Find where the given text appears and provide that cell's center as [x, y] coordinate. 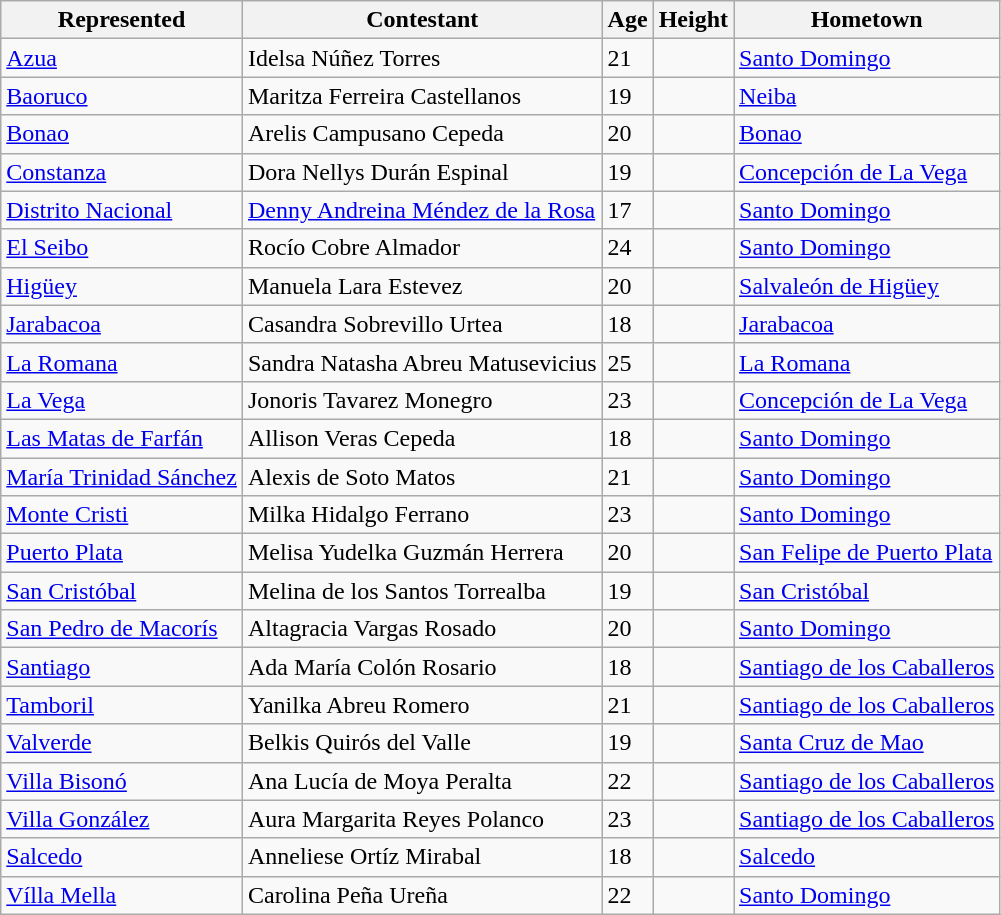
Monte Cristi [122, 515]
Age [628, 20]
El Seibo [122, 248]
La Vega [122, 400]
Allison Veras Cepeda [422, 438]
Hometown [867, 20]
Valverde [122, 743]
Alexis de Soto Matos [422, 477]
María Trinidad Sánchez [122, 477]
Height [693, 20]
Carolina Peña Ureña [422, 895]
San Pedro de Macorís [122, 629]
17 [628, 210]
25 [628, 362]
Altagracia Vargas Rosado [422, 629]
Casandra Sobrevillo Urtea [422, 324]
Villa González [122, 819]
San Felipe de Puerto Plata [867, 553]
Las Matas de Farfán [122, 438]
Azua [122, 58]
Rocío Cobre Almador [422, 248]
Neiba [867, 96]
Salvaleón de Higüey [867, 286]
Santa Cruz de Mao [867, 743]
Anneliese Ortíz Mirabal [422, 857]
Sandra Natasha Abreu Matusevicius [422, 362]
Milka Hidalgo Ferrano [422, 515]
Distrito Nacional [122, 210]
Villa Bisonó [122, 781]
Melina de los Santos Torrealba [422, 591]
Arelis Campusano Cepeda [422, 134]
Ada María Colón Rosario [422, 667]
Dora Nellys Durán Espinal [422, 172]
Puerto Plata [122, 553]
Aura Margarita Reyes Polanco [422, 819]
24 [628, 248]
Idelsa Núñez Torres [422, 58]
Baoruco [122, 96]
Manuela Lara Estevez [422, 286]
Denny Andreina Méndez de la Rosa [422, 210]
Ana Lucía de Moya Peralta [422, 781]
Constanza [122, 172]
Vílla Mella [122, 895]
Tamboril [122, 705]
Santiago [122, 667]
Melisa Yudelka Guzmán Herrera [422, 553]
Maritza Ferreira Castellanos [422, 96]
Jonoris Tavarez Monegro [422, 400]
Belkis Quirós del Valle [422, 743]
Contestant [422, 20]
Represented [122, 20]
Higüey [122, 286]
Yanilka Abreu Romero [422, 705]
